Output the [x, y] coordinate of the center of the cell containing the given text.  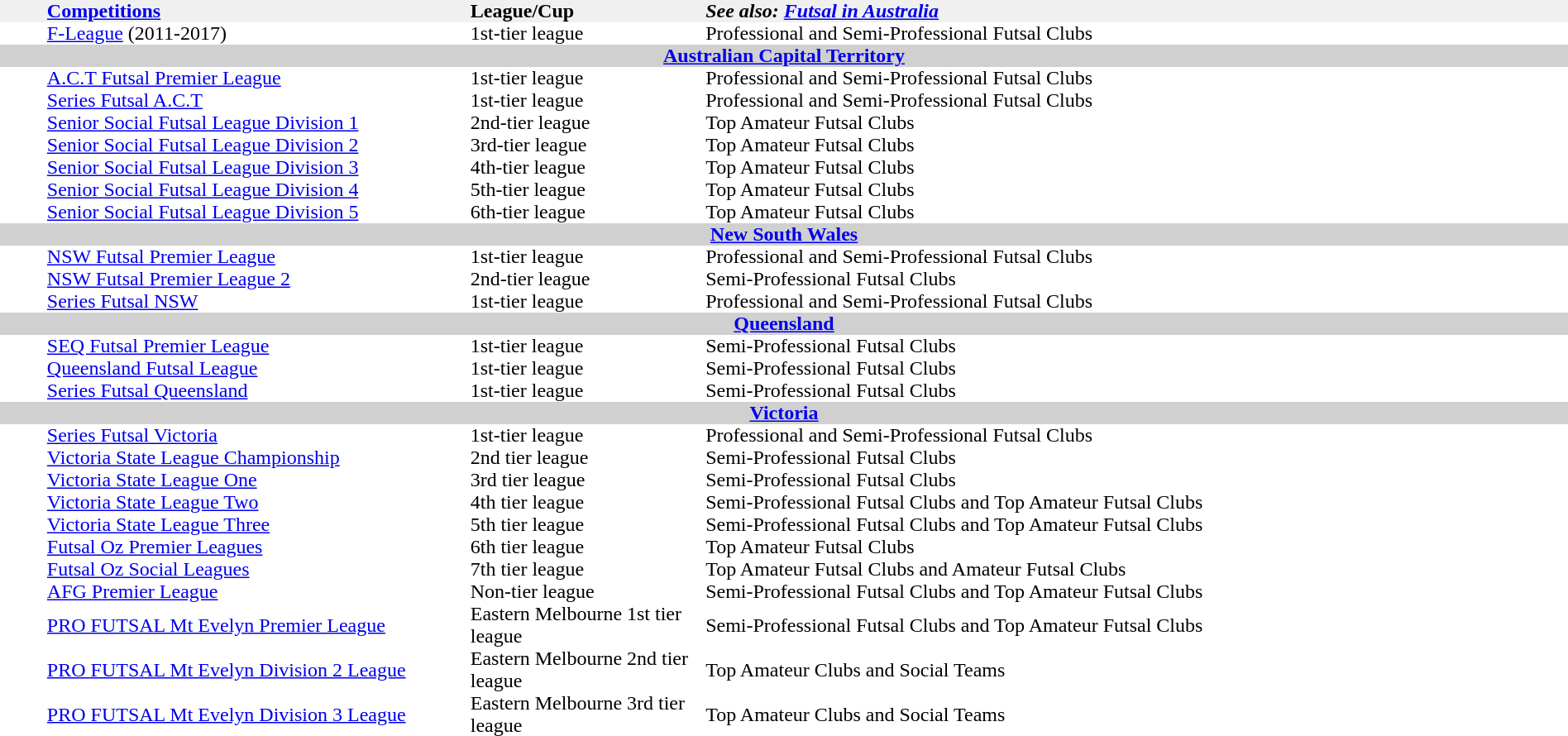
New South Wales [784, 235]
6th tier league [588, 547]
See also: Futsal in Australia [1136, 12]
4th tier league [588, 503]
Senior Social Futsal League Division 1 [259, 122]
PRO FUTSAL Mt Evelyn Premier League [259, 625]
NSW Futsal Premier League [259, 256]
SEQ Futsal Premier League [259, 346]
Series Futsal A.C.T [259, 101]
Top Amateur Futsal Clubs and Amateur Futsal Clubs [1136, 569]
6th-tier league [588, 212]
Senior Social Futsal League Division 4 [259, 190]
Futsal Oz Social Leagues [259, 569]
Victoria State League Two [259, 503]
Senior Social Futsal League Division 5 [259, 212]
Victoria State League Three [259, 524]
7th tier league [588, 569]
PRO FUTSAL Mt Evelyn Division 2 League [259, 670]
F-League (2011-2017) [259, 33]
Series Futsal Queensland [259, 390]
Eastern Melbourne 2nd tier league [588, 670]
Queensland Futsal League [259, 369]
Victoria State League One [259, 480]
Victoria [784, 413]
Series Futsal Victoria [259, 435]
NSW Futsal Premier League 2 [259, 280]
5th-tier league [588, 190]
Futsal Oz Premier Leagues [259, 547]
A.C.T Futsal Premier League [259, 78]
Senior Social Futsal League Division 3 [259, 167]
3rd tier league [588, 480]
League/Cup [588, 12]
Senior Social Futsal League Division 2 [259, 146]
2nd tier league [588, 458]
Competitions [259, 12]
4th-tier league [588, 167]
Queensland [784, 324]
Australian Capital Territory [784, 56]
3rd-tier league [588, 146]
Series Futsal NSW [259, 301]
5th tier league [588, 524]
Eastern Melbourne 1st tier league [588, 625]
Non-tier league [588, 592]
Victoria State League Championship [259, 458]
Top Amateur Clubs and Social Teams [1136, 670]
AFG Premier League [259, 592]
